Extract the [x, y] coordinate from the center of the cell holding the provided text.  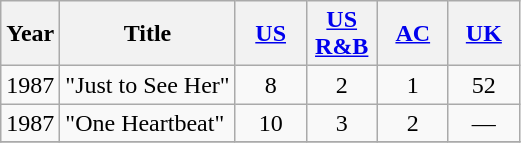
UK [484, 34]
— [484, 123]
Title [148, 34]
Year [30, 34]
US R&B [342, 34]
1 [412, 85]
"One Heartbeat" [148, 123]
8 [270, 85]
AC [412, 34]
"Just to See Her" [148, 85]
10 [270, 123]
52 [484, 85]
3 [342, 123]
US [270, 34]
